Extract the [X, Y] coordinate from the center of the cell holding the provided text.  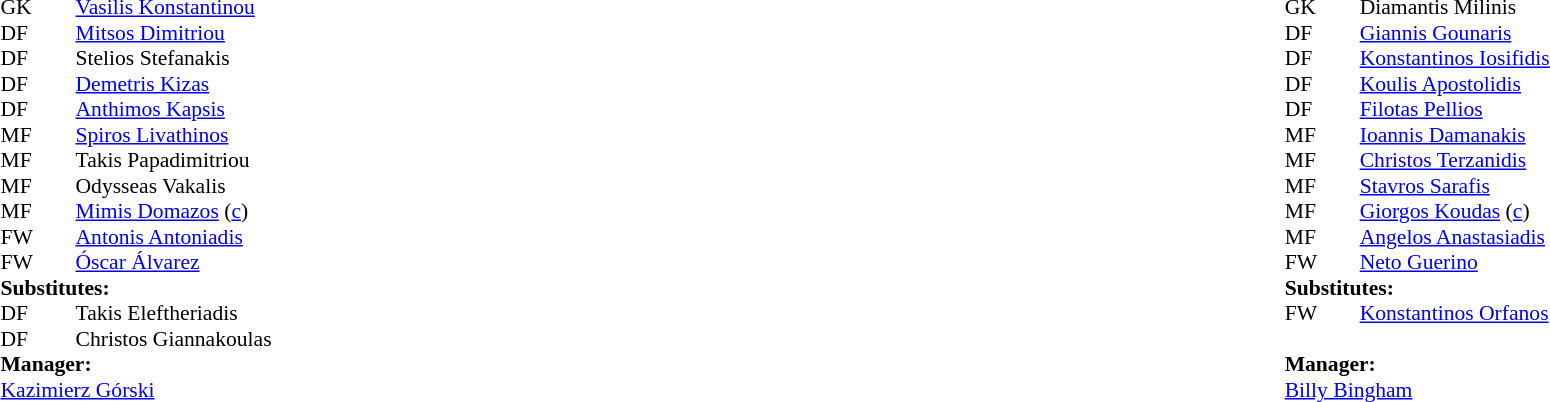
Konstantinos Iosifidis [1455, 59]
Christos Giannakoulas [174, 339]
Angelos Anastasiadis [1455, 237]
Mimis Domazos (c) [174, 211]
Neto Guerino [1455, 263]
Konstantinos Orfanos [1455, 313]
Koulis Apostolidis [1455, 84]
Mitsos Dimitriou [174, 33]
Takis Papadimitriou [174, 161]
Spiros Livathinos [174, 135]
Antonis Antoniadis [174, 237]
Odysseas Vakalis [174, 186]
Christos Terzanidis [1455, 161]
Stelios Stefanakis [174, 59]
Óscar Álvarez [174, 263]
Demetris Kizas [174, 84]
Ioannis Damanakis [1455, 135]
Stavros Sarafis [1455, 186]
Anthimos Kapsis [174, 109]
Giorgos Koudas (c) [1455, 211]
Filotas Pellios [1455, 109]
Takis Eleftheriadis [174, 313]
Giannis Gounaris [1455, 33]
